Scan for the cell matching the given text and deliver its [x, y] coordinate at center. 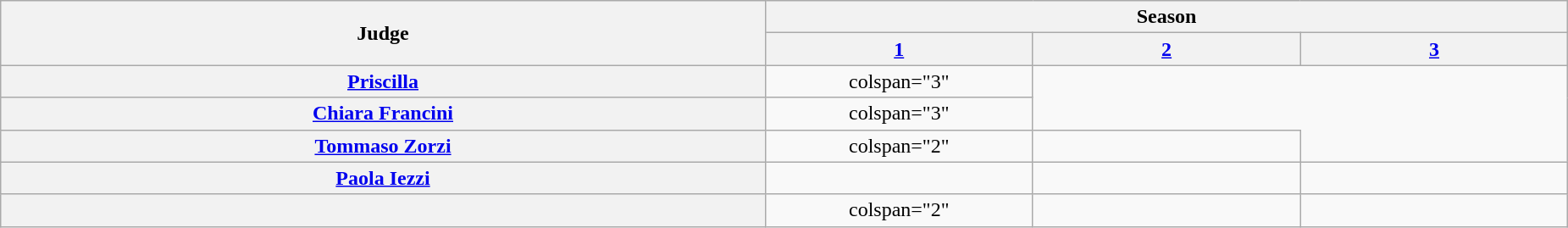
3 [1434, 49]
Paola Iezzi [383, 178]
2 [1166, 49]
Tommaso Zorzi [383, 146]
Season [1166, 17]
Chiara Francini [383, 114]
Judge [383, 33]
Priscilla [383, 81]
1 [899, 49]
